Scan for the cell matching the given text and deliver its [X, Y] coordinate at center. 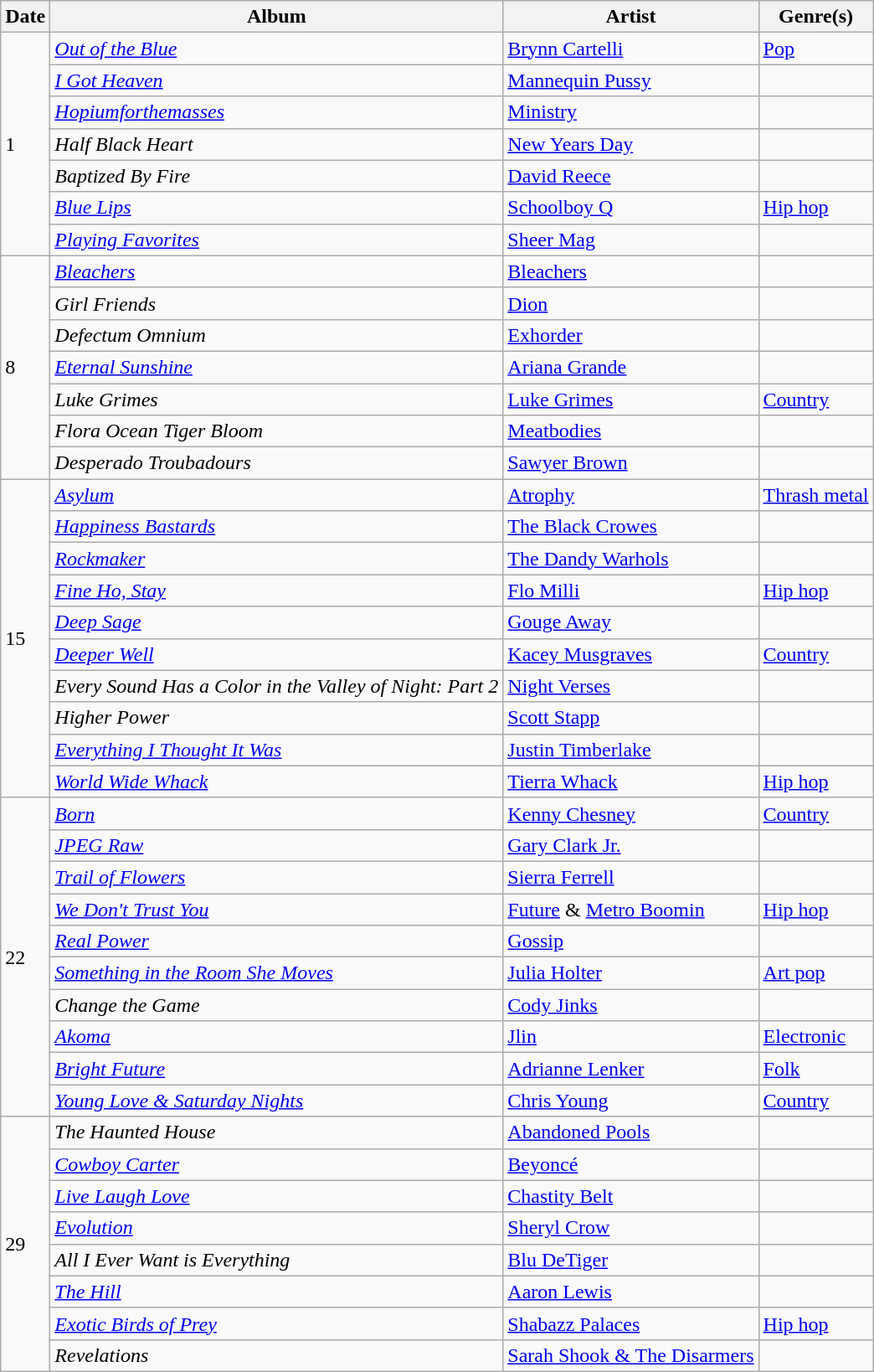
Half Black Heart [276, 144]
Trail of Flowers [276, 877]
I Got Heaven [276, 80]
Dion [631, 303]
Playing Favorites [276, 240]
The Black Crowes [631, 527]
Exhorder [631, 335]
Ministry [631, 112]
Real Power [276, 941]
Something in the Room She Moves [276, 973]
Sierra Ferrell [631, 877]
Deep Sage [276, 622]
Asylum [276, 495]
We Don't Trust You [276, 909]
Deeper Well [276, 654]
Blue Lips [276, 208]
World Wide Whack [276, 781]
Gouge Away [631, 622]
Aaron Lewis [631, 1292]
JPEG Raw [276, 845]
Happiness Bastards [276, 527]
29 [25, 1244]
Kacey Musgraves [631, 654]
The Hill [276, 1292]
Art pop [815, 973]
Exotic Birds of Prey [276, 1323]
Kenny Chesney [631, 813]
Everything I Thought It Was [276, 750]
Jlin [631, 1037]
Rockmaker [276, 559]
1 [25, 144]
Bright Future [276, 1069]
22 [25, 957]
8 [25, 367]
Sheer Mag [631, 240]
Change the Game [276, 1005]
David Reece [631, 176]
New Years Day [631, 144]
Blu DeTiger [631, 1260]
Flo Milli [631, 591]
Cowboy Carter [276, 1164]
Scott Stapp [631, 718]
Justin Timberlake [631, 750]
Julia Holter [631, 973]
Date [25, 17]
Revelations [276, 1355]
Desperado Troubadours [276, 463]
Beyoncé [631, 1164]
Flora Ocean Tiger Bloom [276, 431]
Folk [815, 1069]
Evolution [276, 1228]
Chris Young [631, 1101]
Tierra Whack [631, 781]
Hopiumforthemasses [276, 112]
Fine Ho, Stay [276, 591]
Pop [815, 49]
Album [276, 17]
Shabazz Palaces [631, 1323]
Girl Friends [276, 303]
Chastity Belt [631, 1196]
15 [25, 638]
Young Love & Saturday Nights [276, 1101]
Gary Clark Jr. [631, 845]
All I Ever Want is Everything [276, 1260]
Mannequin Pussy [631, 80]
Brynn Cartelli [631, 49]
Electronic [815, 1037]
Ariana Grande [631, 367]
Eternal Sunshine [276, 367]
Future & Metro Boomin [631, 909]
Meatbodies [631, 431]
Schoolboy Q [631, 208]
Artist [631, 17]
Higher Power [276, 718]
The Dandy Warhols [631, 559]
Out of the Blue [276, 49]
Sawyer Brown [631, 463]
Night Verses [631, 686]
Every Sound Has a Color in the Valley of Night: Part 2 [276, 686]
Thrash metal [815, 495]
Abandoned Pools [631, 1132]
Live Laugh Love [276, 1196]
Cody Jinks [631, 1005]
Akoma [276, 1037]
Sarah Shook & The Disarmers [631, 1355]
The Haunted House [276, 1132]
Defectum Omnium [276, 335]
Born [276, 813]
Atrophy [631, 495]
Baptized By Fire [276, 176]
Genre(s) [815, 17]
Gossip [631, 941]
Sheryl Crow [631, 1228]
Adrianne Lenker [631, 1069]
